Pinpoint the cell where the given text exists, returning its [X, Y] midpoint coordinate. 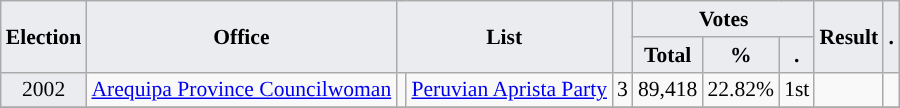
% [740, 55]
1st [796, 90]
Votes [724, 19]
Arequipa Province Councilwoman [241, 90]
List [504, 36]
Office [241, 36]
Total [668, 55]
Result [848, 36]
3 [622, 90]
22.82% [740, 90]
2002 [44, 90]
Election [44, 36]
Peruvian Aprista Party [509, 90]
89,418 [668, 90]
